Capture the cell that displays the provided text and extract its [x, y] central coordinate. 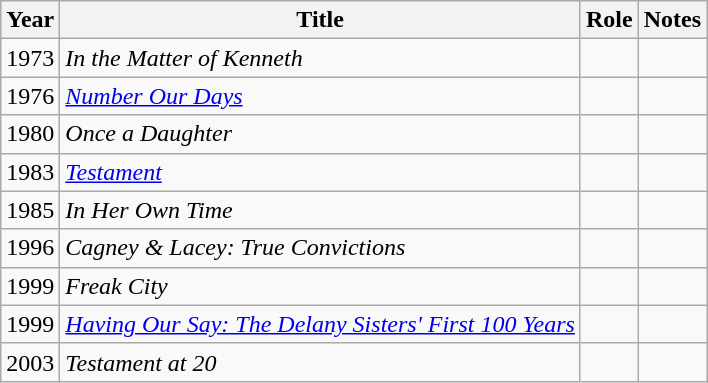
1985 [30, 210]
Having Our Say: The Delany Sisters' First 100 Years [320, 324]
Role [609, 20]
1976 [30, 96]
2003 [30, 362]
1996 [30, 248]
1973 [30, 58]
Number Our Days [320, 96]
Freak City [320, 286]
In Her Own Time [320, 210]
Title [320, 20]
Testament at 20 [320, 362]
Cagney & Lacey: True Convictions [320, 248]
Notes [672, 20]
1980 [30, 134]
Year [30, 20]
In the Matter of Kenneth [320, 58]
Testament [320, 172]
1983 [30, 172]
Once a Daughter [320, 134]
